Output the (X, Y) coordinate of the center of the cell containing the given text.  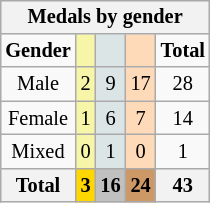
3 (86, 185)
9 (111, 84)
2 (86, 84)
7 (141, 118)
Male (38, 84)
Medals by gender (105, 17)
Gender (38, 51)
28 (183, 84)
17 (141, 84)
14 (183, 118)
6 (111, 118)
Female (38, 118)
16 (111, 185)
Mixed (38, 152)
24 (141, 185)
43 (183, 185)
